From the cell containing the given text, extract its center point as (x, y) coordinate. 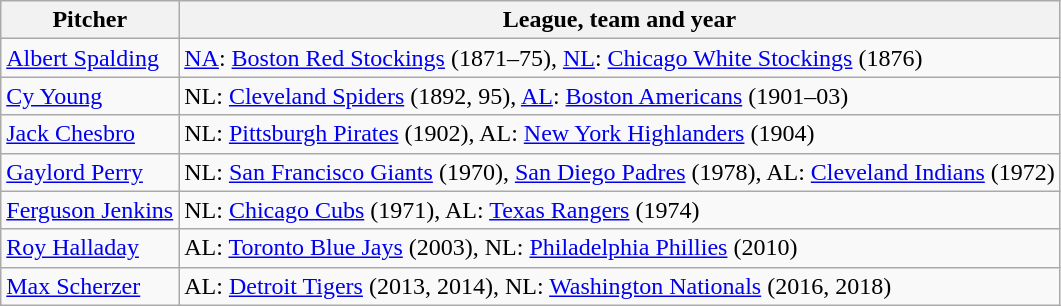
Max Scherzer (90, 286)
AL: Detroit Tigers (2013, 2014), NL: Washington Nationals (2016, 2018) (620, 286)
NL: San Francisco Giants (1970), San Diego Padres (1978), AL: Cleveland Indians (1972) (620, 172)
Pitcher (90, 20)
NL: Cleveland Spiders (1892, 95), AL: Boston Americans (1901–03) (620, 96)
NL: Pittsburgh Pirates (1902), AL: New York Highlanders (1904) (620, 134)
Jack Chesbro (90, 134)
AL: Toronto Blue Jays (2003), NL: Philadelphia Phillies (2010) (620, 248)
NA: Boston Red Stockings (1871–75), NL: Chicago White Stockings (1876) (620, 58)
Roy Halladay (90, 248)
Cy Young (90, 96)
NL: Chicago Cubs (1971), AL: Texas Rangers (1974) (620, 210)
League, team and year (620, 20)
Albert Spalding (90, 58)
Gaylord Perry (90, 172)
Ferguson Jenkins (90, 210)
